Pinpoint the cell where the given text exists, returning its (x, y) midpoint coordinate. 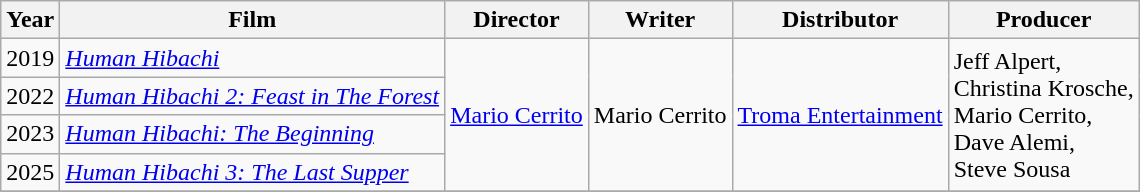
Director (517, 20)
Human Hibachi 2: Feast in The Forest (252, 96)
2023 (30, 134)
Human Hibachi 3: The Last Supper (252, 172)
Year (30, 20)
2022 (30, 96)
2019 (30, 58)
2025 (30, 172)
Distributor (840, 20)
Human Hibachi: The Beginning (252, 134)
Writer (660, 20)
Troma Entertainment (840, 115)
Producer (1044, 20)
Human Hibachi (252, 58)
Jeff Alpert,Christina Krosche,Mario Cerrito,Dave Alemi,Steve Sousa (1044, 115)
Film (252, 20)
